Scan for the cell matching the given text and deliver its [X, Y] coordinate at center. 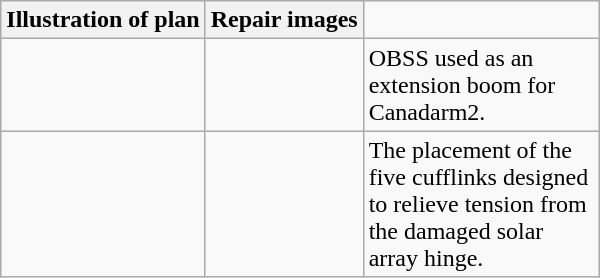
The placement of the five cufflinks designed to relieve tension from the damaged solar array hinge. [481, 204]
Repair images [284, 20]
Illustration of plan [103, 20]
OBSS used as an extension boom for Canadarm2. [481, 85]
